Extract the (X, Y) coordinate from the center of the cell holding the provided text.  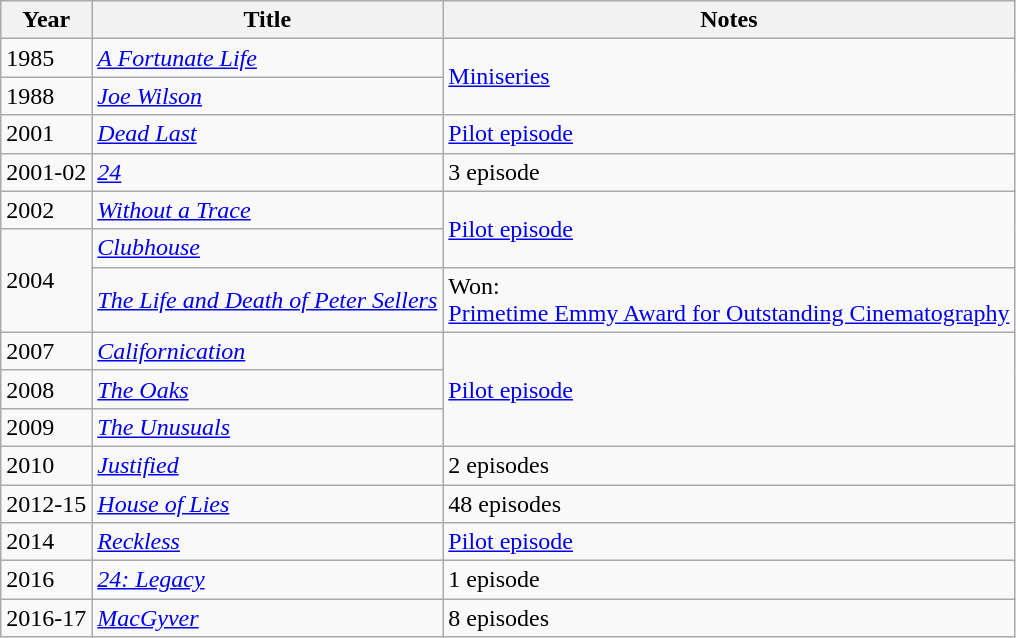
2009 (46, 427)
2001 (46, 134)
48 episodes (729, 503)
1988 (46, 96)
2007 (46, 351)
The Unusuals (268, 427)
Miniseries (729, 77)
House of Lies (268, 503)
Reckless (268, 542)
Year (46, 20)
Joe Wilson (268, 96)
1985 (46, 58)
Dead Last (268, 134)
24 (268, 172)
Won:Primetime Emmy Award for Outstanding Cinematography (729, 300)
Clubhouse (268, 248)
2008 (46, 389)
2014 (46, 542)
Californication (268, 351)
Title (268, 20)
2012-15 (46, 503)
2001-02 (46, 172)
1 episode (729, 580)
2002 (46, 210)
A Fortunate Life (268, 58)
The Oaks (268, 389)
2016 (46, 580)
2004 (46, 280)
8 episodes (729, 618)
2016-17 (46, 618)
Notes (729, 20)
MacGyver (268, 618)
2010 (46, 465)
The Life and Death of Peter Sellers (268, 300)
3 episode (729, 172)
24: Legacy (268, 580)
Without a Trace (268, 210)
Justified (268, 465)
2 episodes (729, 465)
